Extract the (X, Y) coordinate from the center of the cell holding the provided text.  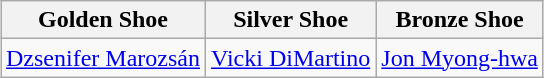
Dzsenifer Marozsán (102, 58)
Bronze Shoe (460, 20)
Golden Shoe (102, 20)
Vicki DiMartino (290, 58)
Jon Myong-hwa (460, 58)
Silver Shoe (290, 20)
